Extract the [X, Y] coordinate from the center of the cell holding the provided text.  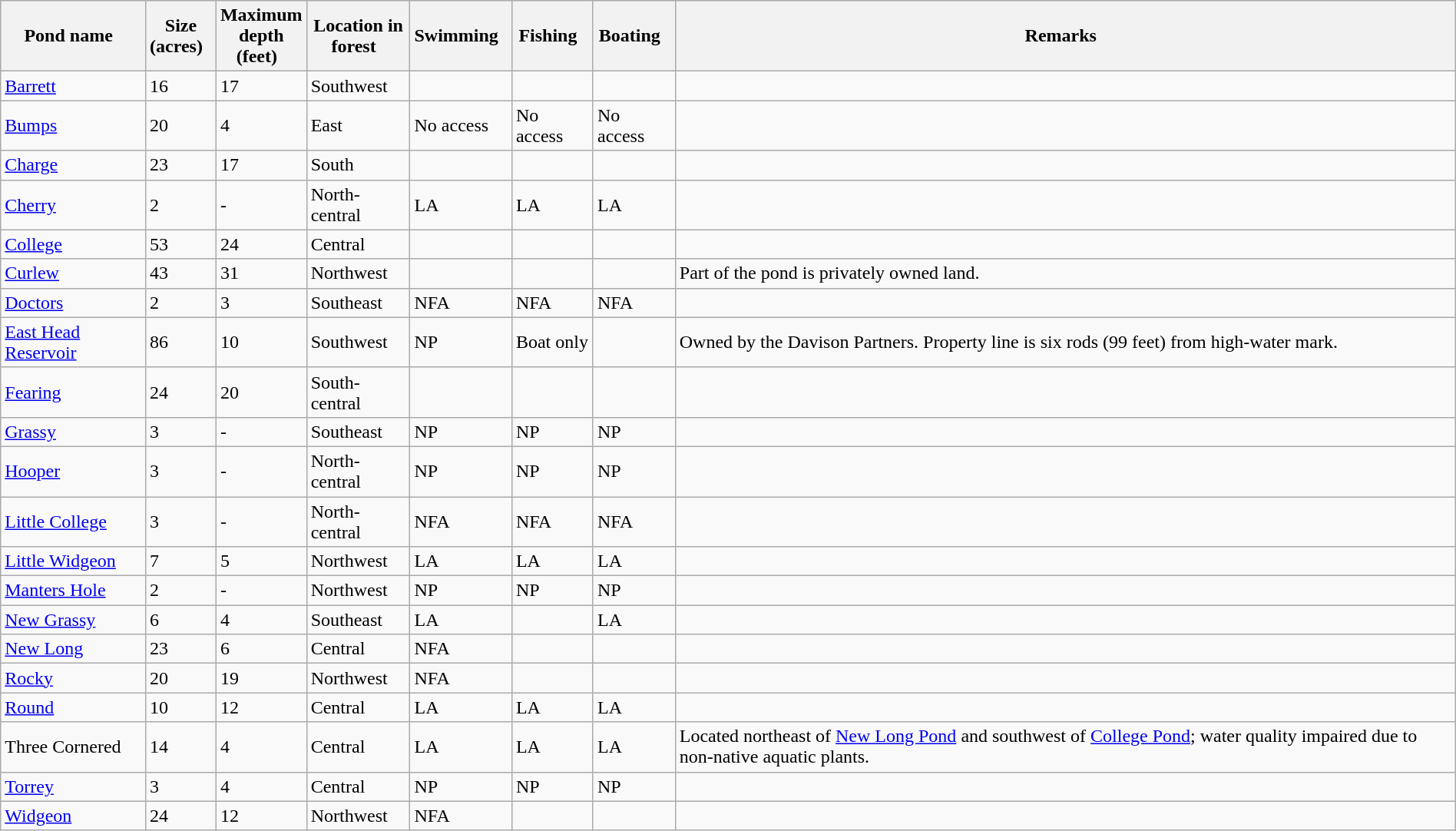
14 [180, 747]
New Long [74, 649]
Little Widgeon [74, 561]
Swimming [461, 36]
Remarks [1065, 36]
Round [74, 707]
43 [180, 273]
86 [180, 343]
31 [261, 273]
Hooper [74, 472]
Little College [74, 521]
Barrett [74, 86]
South-central [358, 392]
Three Cornered [74, 747]
Boating [634, 36]
Fearing [74, 392]
Charge [74, 165]
Manters Hole [74, 591]
Grassy [74, 432]
Fishing [552, 36]
Boat only [552, 343]
Rocky [74, 678]
Located northeast of New Long Pond and southwest of College Pond; water quality impaired due to non-native aquatic plants. [1065, 747]
Torrey [74, 786]
Owned by the Davison Partners. Property line is six rods (99 feet) from high-water mark. [1065, 343]
Part of the pond is privately owned land. [1065, 273]
Widgeon [74, 816]
Cherry [74, 204]
College [74, 244]
19 [261, 678]
East Head Reservoir [74, 343]
5 [261, 561]
Bumps [74, 126]
Pond name [74, 36]
New Grassy [74, 620]
53 [180, 244]
7 [180, 561]
16 [180, 86]
Location in forest [358, 36]
East [358, 126]
Size (acres) [180, 36]
Curlew [74, 273]
South [358, 165]
Doctors [74, 303]
Maximum depth (feet) [261, 36]
